Extract the [X, Y] coordinate from the center of the cell holding the provided text.  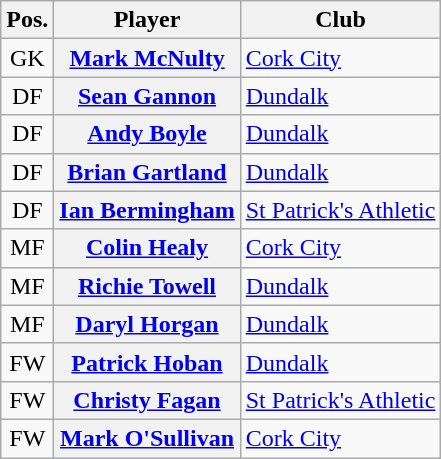
Andy Boyle [147, 134]
Richie Towell [147, 286]
Club [340, 20]
Mark McNulty [147, 58]
Sean Gannon [147, 96]
Christy Fagan [147, 400]
Mark O'Sullivan [147, 438]
Ian Bermingham [147, 210]
Daryl Horgan [147, 324]
GK [28, 58]
Brian Gartland [147, 172]
Colin Healy [147, 248]
Patrick Hoban [147, 362]
Player [147, 20]
Pos. [28, 20]
